Provide the [X, Y] coordinate of the cell's center where the given text is located.  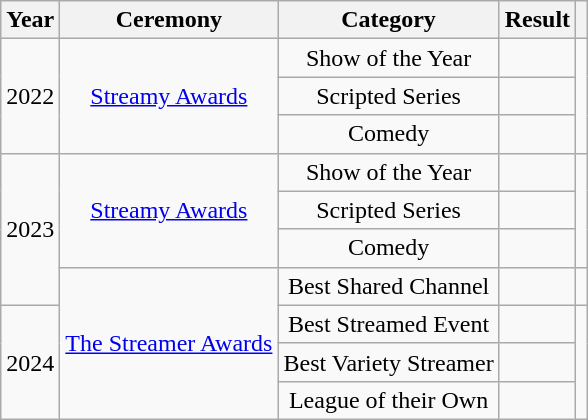
Best Streamed Event [388, 324]
League of their Own [388, 400]
Best Shared Channel [388, 286]
Year [30, 20]
The Streamer Awards [169, 343]
Best Variety Streamer [388, 362]
2024 [30, 362]
Ceremony [169, 20]
Result [537, 20]
2022 [30, 96]
Category [388, 20]
2023 [30, 229]
